Capture the cell that displays the provided text and extract its [X, Y] central coordinate. 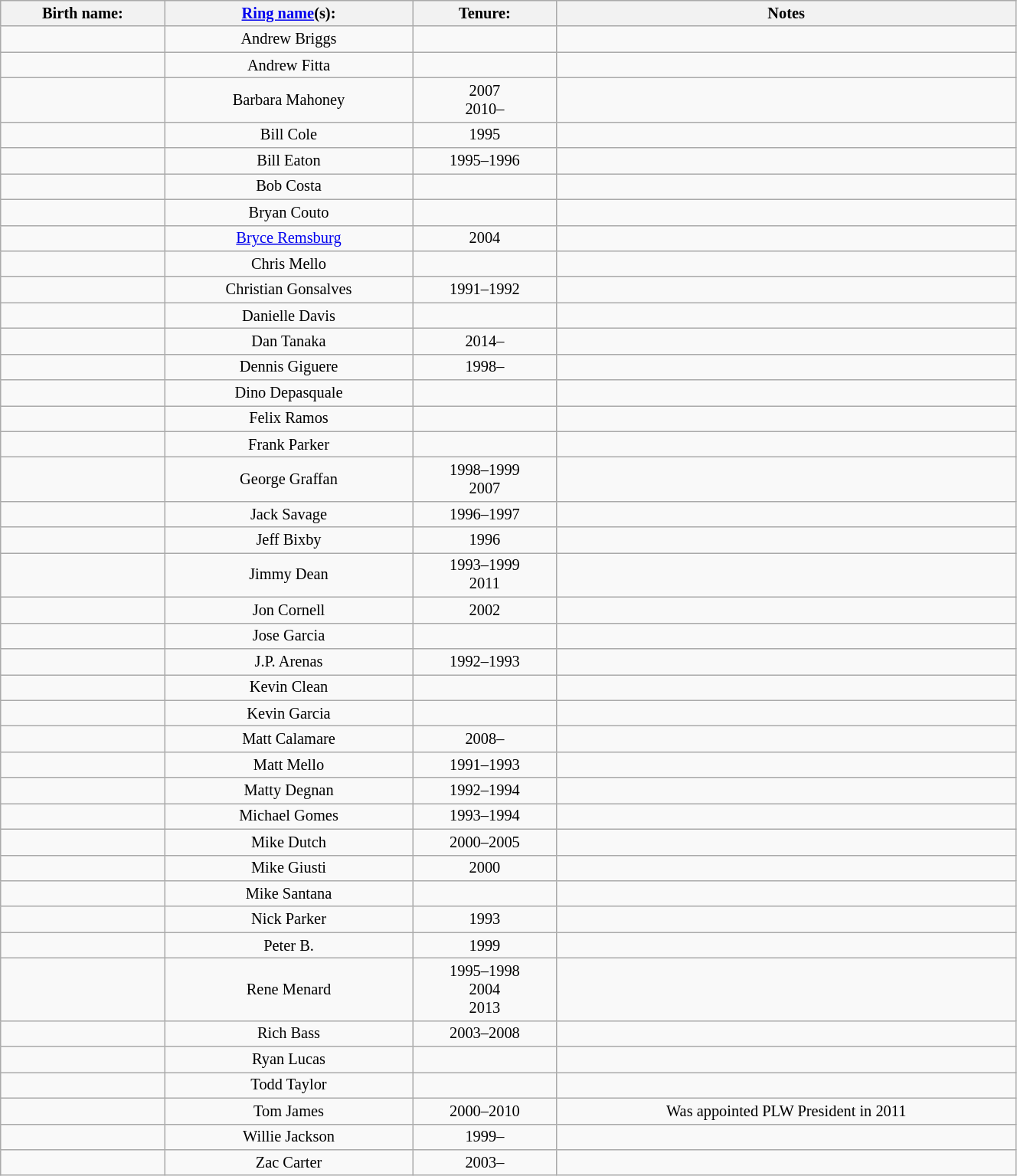
1996–1997 [485, 514]
Was appointed PLW President in 2011 [786, 1111]
1992–1993 [485, 661]
Mike Santana [289, 893]
Felix Ramos [289, 418]
Matt Calamare [289, 739]
Tom James [289, 1111]
George Graffan [289, 479]
Jack Savage [289, 514]
1999– [485, 1137]
Bryce Remsburg [289, 238]
1993–19992011 [485, 575]
Kevin Clean [289, 687]
1991–1992 [485, 290]
1992–1994 [485, 791]
Jeff Bixby [289, 540]
Ring name(s): [289, 13]
Mike Giusti [289, 868]
Barbara Mahoney [289, 100]
2003– [485, 1162]
Todd Taylor [289, 1085]
Zac Carter [289, 1162]
1991–1993 [485, 765]
Michael Gomes [289, 816]
1995–199820042013 [485, 989]
2002 [485, 610]
Dennis Giguere [289, 367]
Bryan Couto [289, 212]
2008– [485, 739]
1998–19992007 [485, 479]
Dan Tanaka [289, 341]
2000–2005 [485, 842]
J.P. Arenas [289, 661]
2014– [485, 341]
Bob Costa [289, 186]
1999 [485, 945]
Willie Jackson [289, 1137]
Dino Depasquale [289, 393]
Andrew Fitta [289, 65]
Frank Parker [289, 444]
Christian Gonsalves [289, 290]
Chris Mello [289, 264]
Jimmy Dean [289, 575]
1993 [485, 919]
1996 [485, 540]
Matt Mello [289, 765]
2000 [485, 868]
2004 [485, 238]
2003–2008 [485, 1034]
2000–2010 [485, 1111]
Notes [786, 13]
Kevin Garcia [289, 713]
Tenure: [485, 13]
Rich Bass [289, 1034]
Ryan Lucas [289, 1060]
Birth name: [83, 13]
Jon Cornell [289, 610]
Rene Menard [289, 989]
1993–1994 [485, 816]
Matty Degnan [289, 791]
1998– [485, 367]
Jose Garcia [289, 636]
20072010– [485, 100]
Mike Dutch [289, 842]
Danielle Davis [289, 316]
Bill Eaton [289, 161]
1995–1996 [485, 161]
Bill Cole [289, 135]
Peter B. [289, 945]
1995 [485, 135]
Nick Parker [289, 919]
Andrew Briggs [289, 39]
